Return the [X, Y] coordinate for the center point of the cell that contains the specified text.  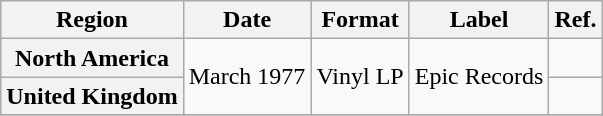
Region [92, 20]
Date [247, 20]
Format [360, 20]
Epic Records [479, 77]
United Kingdom [92, 96]
Ref. [576, 20]
North America [92, 58]
Label [479, 20]
March 1977 [247, 77]
Vinyl LP [360, 77]
